Provide the [x, y] coordinate of the cell's center where the given text is located.  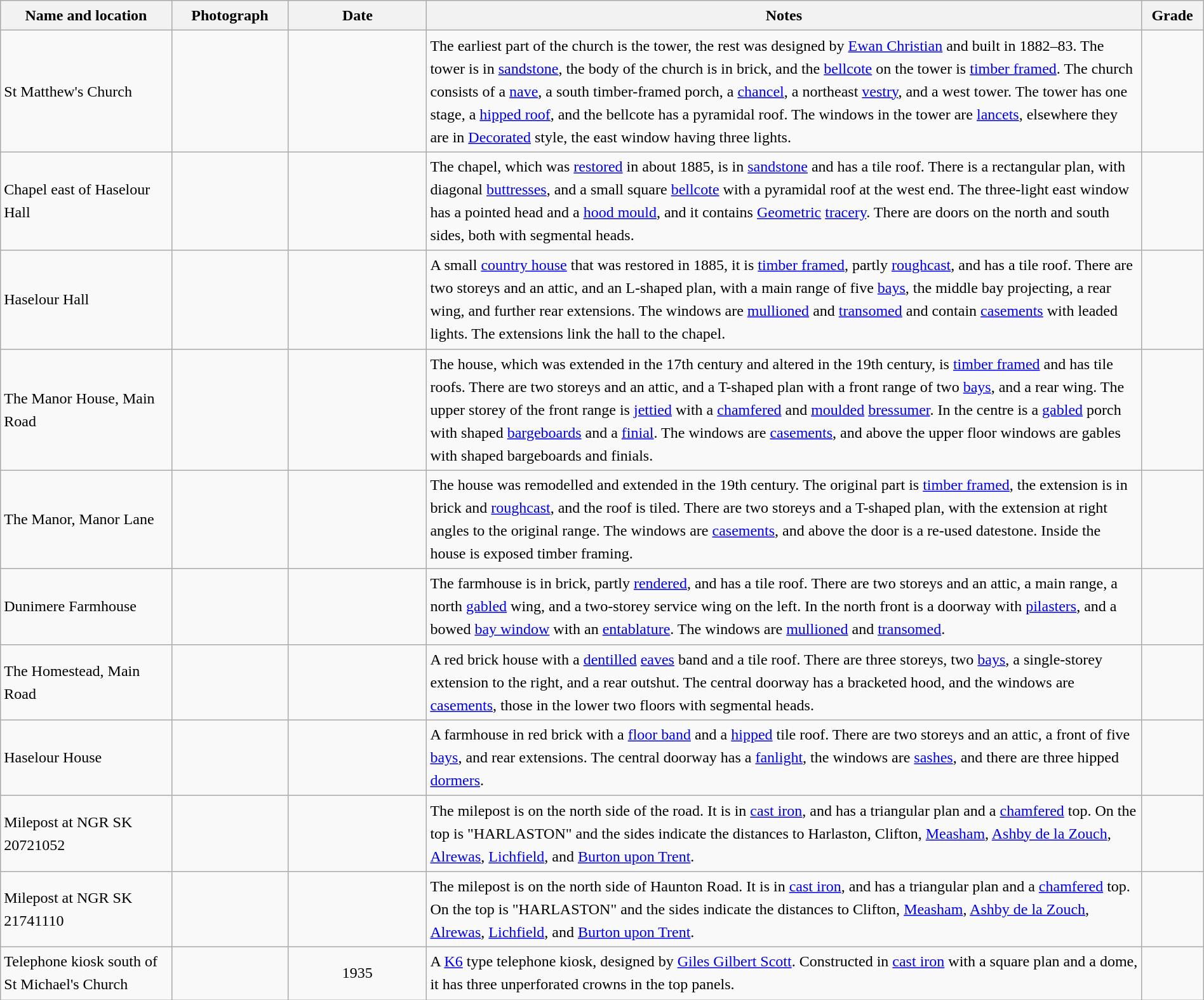
Notes [784, 15]
Dunimere Farmhouse [86, 606]
Grade [1172, 15]
Photograph [230, 15]
Milepost at NGR SK 21741110 [86, 909]
St Matthew's Church [86, 91]
The Manor, Manor Lane [86, 520]
Haselour Hall [86, 300]
Milepost at NGR SK 20721052 [86, 834]
Telephone kiosk south of St Michael's Church [86, 973]
The Homestead, Main Road [86, 682]
Haselour House [86, 757]
Chapel east of Haselour Hall [86, 201]
Name and location [86, 15]
Date [358, 15]
The Manor House, Main Road [86, 409]
1935 [358, 973]
